For the text-containing cell, return its midpoint in [X, Y] coordinate format. 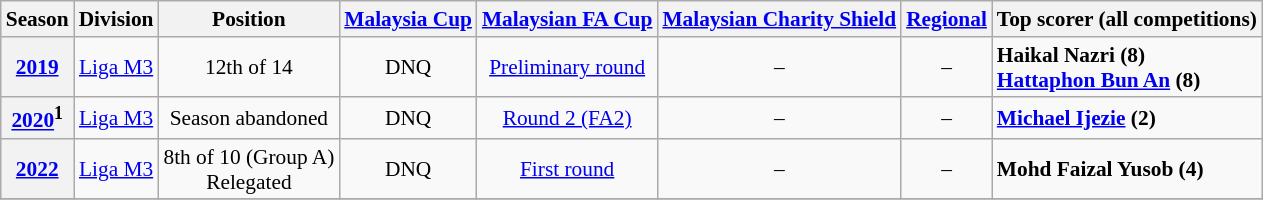
Regional [946, 19]
Round 2 (FA2) [567, 118]
20201 [38, 118]
8th of 10 (Group A) Relegated [248, 170]
Preliminary round [567, 68]
Position [248, 19]
Top scorer (all competitions) [1127, 19]
Michael Ijezie (2) [1127, 118]
Malaysian Charity Shield [779, 19]
12th of 14 [248, 68]
Division [116, 19]
Haikal Nazri (8) Hattaphon Bun An (8) [1127, 68]
2022 [38, 170]
Malaysia Cup [408, 19]
Mohd Faizal Yusob (4) [1127, 170]
Malaysian FA Cup [567, 19]
Season [38, 19]
Season abandoned [248, 118]
2019 [38, 68]
First round [567, 170]
